Scan for the cell matching the given text and deliver its [X, Y] coordinate at center. 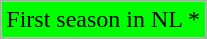
First season in NL * [104, 20]
